Scan for the cell matching the given text and deliver its (X, Y) coordinate at center. 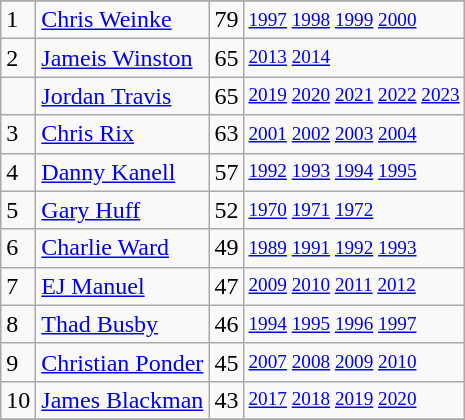
2019 2020 2021 2022 2023 (354, 96)
45 (226, 362)
8 (18, 324)
James Blackman (122, 400)
79 (226, 20)
Charlie Ward (122, 248)
47 (226, 286)
Chris Rix (122, 134)
10 (18, 400)
Christian Ponder (122, 362)
1992 1993 1994 1995 (354, 172)
EJ Manuel (122, 286)
2009 2010 2011 2012 (354, 286)
4 (18, 172)
63 (226, 134)
7 (18, 286)
49 (226, 248)
Jameis Winston (122, 58)
2017 2018 2019 2020 (354, 400)
1 (18, 20)
2013 2014 (354, 58)
2001 2002 2003 2004 (354, 134)
57 (226, 172)
6 (18, 248)
3 (18, 134)
Danny Kanell (122, 172)
Thad Busby (122, 324)
1970 1971 1972 (354, 210)
5 (18, 210)
1989 1991 1992 1993 (354, 248)
1994 1995 1996 1997 (354, 324)
Chris Weinke (122, 20)
2007 2008 2009 2010 (354, 362)
Gary Huff (122, 210)
52 (226, 210)
Jordan Travis (122, 96)
43 (226, 400)
2 (18, 58)
1997 1998 1999 2000 (354, 20)
46 (226, 324)
9 (18, 362)
